Return the [x, y] coordinate for the center point of the cell that contains the specified text.  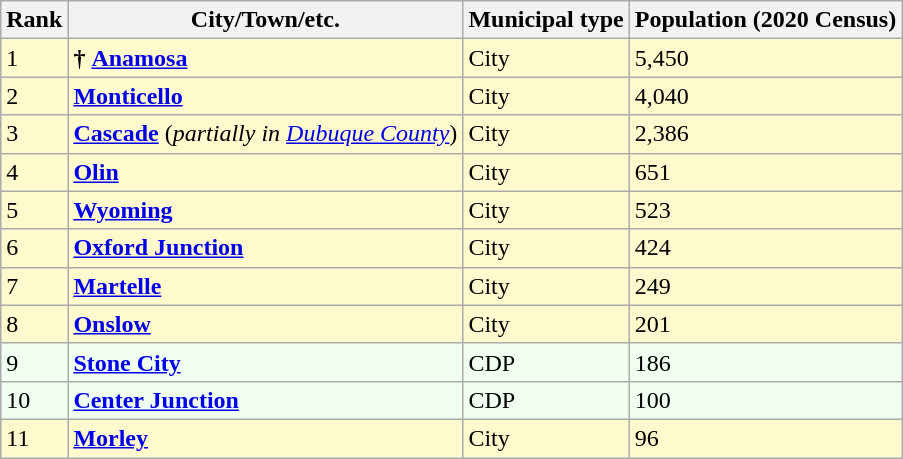
5 [34, 210]
Municipal type [546, 20]
Stone City [266, 362]
11 [34, 438]
2,386 [765, 134]
Monticello [266, 96]
8 [34, 324]
2 [34, 96]
5,450 [765, 58]
Morley [266, 438]
9 [34, 362]
424 [765, 248]
6 [34, 248]
3 [34, 134]
Cascade (partially in Dubuque County) [266, 134]
Olin [266, 172]
Oxford Junction [266, 248]
186 [765, 362]
96 [765, 438]
Rank [34, 20]
4 [34, 172]
Population (2020 Census) [765, 20]
Onslow [266, 324]
Wyoming [266, 210]
100 [765, 400]
City/Town/etc. [266, 20]
7 [34, 286]
201 [765, 324]
249 [765, 286]
Center Junction [266, 400]
Martelle [266, 286]
10 [34, 400]
651 [765, 172]
523 [765, 210]
† Anamosa [266, 58]
4,040 [765, 96]
1 [34, 58]
